Find where the given text appears and provide that cell's center as (x, y) coordinate. 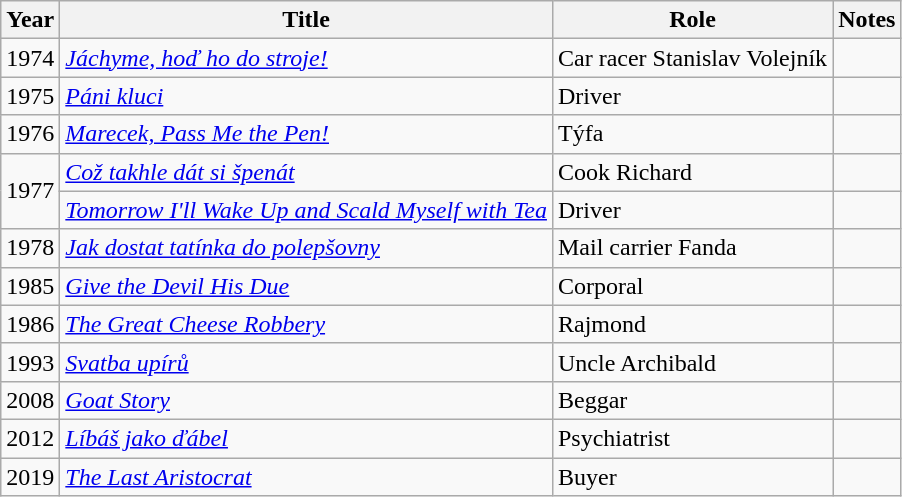
Year (30, 20)
Goat Story (306, 400)
Uncle Archibald (692, 362)
Což takhle dát si špenát (306, 172)
Jak dostat tatínka do polepšovny (306, 248)
1977 (30, 191)
Mail carrier Fanda (692, 248)
1976 (30, 134)
Tomorrow I'll Wake Up and Scald Myself with Tea (306, 210)
Rajmond (692, 324)
1985 (30, 286)
Corporal (692, 286)
Cook Richard (692, 172)
Jáchyme, hoď ho do stroje! (306, 58)
Buyer (692, 477)
2012 (30, 438)
Notes (867, 20)
Title (306, 20)
1975 (30, 96)
1978 (30, 248)
Car racer Stanislav Volejník (692, 58)
1986 (30, 324)
The Great Cheese Robbery (306, 324)
Give the Devil His Due (306, 286)
1993 (30, 362)
Svatba upírů (306, 362)
Líbáš jako ďábel (306, 438)
Beggar (692, 400)
Psychiatrist (692, 438)
Týfa (692, 134)
Role (692, 20)
2019 (30, 477)
The Last Aristocrat (306, 477)
2008 (30, 400)
Marecek, Pass Me the Pen! (306, 134)
Páni kluci (306, 96)
1974 (30, 58)
